Locate the cell with the specified text and output its (X, Y) center coordinate. 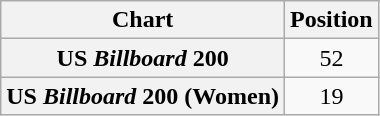
52 (332, 58)
US Billboard 200 (143, 58)
19 (332, 96)
US Billboard 200 (Women) (143, 96)
Chart (143, 20)
Position (332, 20)
